Find where the given text appears and provide that cell's center as (X, Y) coordinate. 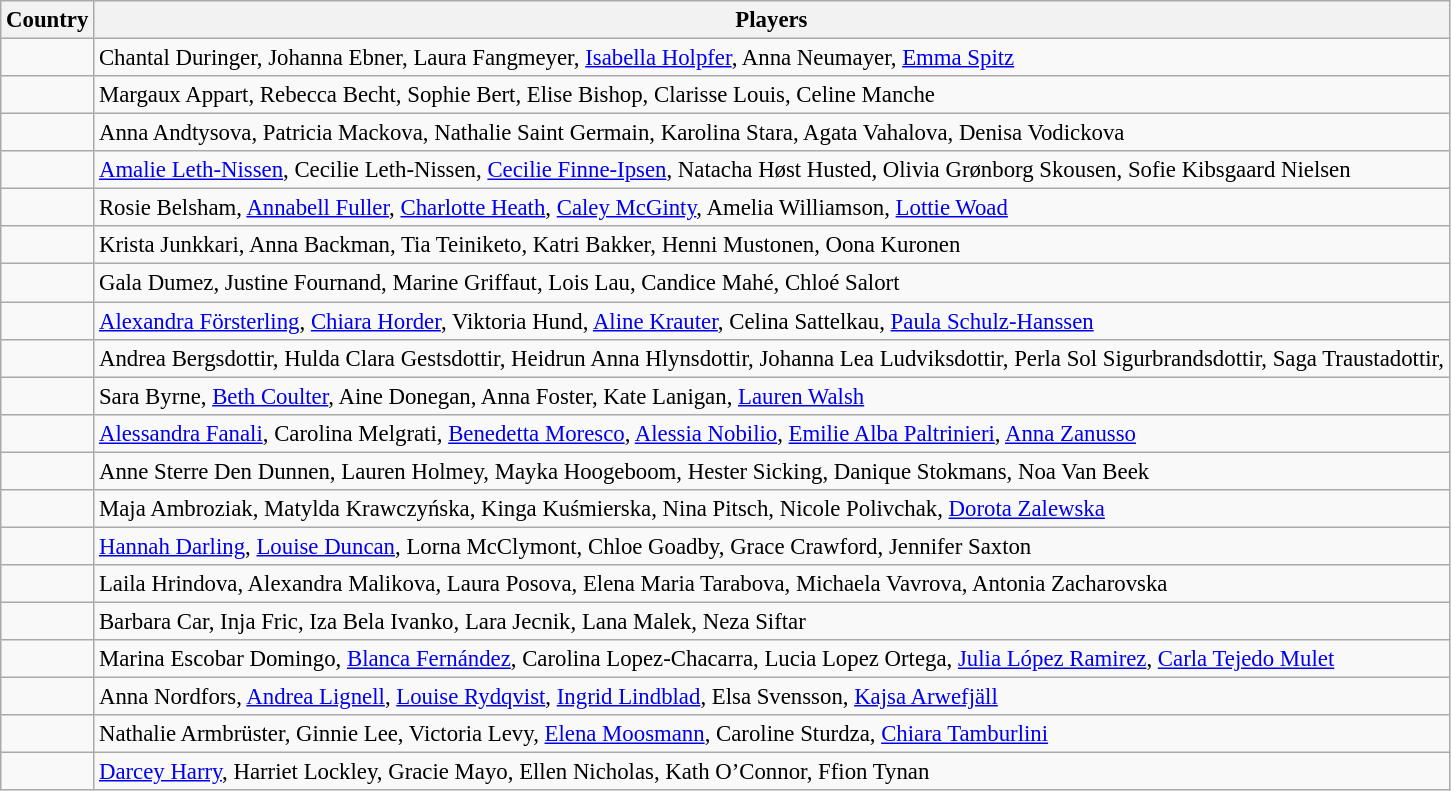
Amalie Leth-Nissen, Cecilie Leth-Nissen, Cecilie Finne-Ipsen, Natacha Høst Husted, Olivia Grønborg Skousen, Sofie Kibsgaard Nielsen (772, 170)
Rosie Belsham, Annabell Fuller, Charlotte Heath, Caley McGinty, Amelia Williamson, Lottie Woad (772, 208)
Chantal Duringer, Johanna Ebner, Laura Fangmeyer, Isabella Holpfer, Anna Neumayer, Emma Spitz (772, 58)
Hannah Darling, Louise Duncan, Lorna McClymont, Chloe Goadby, Grace Crawford, Jennifer Saxton (772, 546)
Gala Dumez, Justine Fournand, Marine Griffaut, Lois Lau, Candice Mahé, Chloé Salort (772, 283)
Krista Junkkari, Anna Backman, Tia Teiniketo, Katri Bakker, Henni Mustonen, Oona Kuronen (772, 245)
Darcey Harry, Harriet Lockley, Gracie Mayo, Ellen Nicholas, Kath O’Connor, Ffion Tynan (772, 772)
Andrea Bergsdottir, Hulda Clara Gestsdottir, Heidrun Anna Hlynsdottir, Johanna Lea Ludviksdottir, Perla Sol Sigurbrandsdottir, Saga Traustadottir, (772, 358)
Players (772, 20)
Laila Hrindova, Alexandra Malikova, Laura Posova, Elena Maria Tarabova, Michaela Vavrova, Antonia Zacharovska (772, 584)
Anna Nordfors, Andrea Lignell, Louise Rydqvist, Ingrid Lindblad, Elsa Svensson, Kajsa Arwefjäll (772, 697)
Nathalie Armbrüster, Ginnie Lee, Victoria Levy, Elena Moosmann, Caroline Sturdza, Chiara Tamburlini (772, 734)
Anna Andtysova, Patricia Mackova, Nathalie Saint Germain, Karolina Stara, Agata Vahalova, Denisa Vodickova (772, 133)
Maja Ambroziak, Matylda Krawczyńska, Kinga Kuśmierska, Nina Pitsch, Nicole Polivchak, Dorota Zalewska (772, 509)
Alessandra Fanali, Carolina Melgrati, Benedetta Moresco, Alessia Nobilio, Emilie Alba Paltrinieri, Anna Zanusso (772, 433)
Alexandra Försterling, Chiara Horder, Viktoria Hund, Aline Krauter, Celina Sattelkau, Paula Schulz-Hanssen (772, 321)
Margaux Appart, Rebecca Becht, Sophie Bert, Elise Bishop, Clarisse Louis, Celine Manche (772, 95)
Barbara Car, Inja Fric, Iza Bela Ivanko, Lara Jecnik, Lana Malek, Neza Siftar (772, 621)
Anne Sterre Den Dunnen, Lauren Holmey, Mayka Hoogeboom, Hester Sicking, Danique Stokmans, Noa Van Beek (772, 471)
Sara Byrne, Beth Coulter, Aine Donegan, Anna Foster, Kate Lanigan, Lauren Walsh (772, 396)
Marina Escobar Domingo, Blanca Fernández, Carolina Lopez-Chacarra, Lucia Lopez Ortega, Julia López Ramirez, Carla Tejedo Mulet (772, 659)
Country (48, 20)
